Locate the cell with the specified text and output its (X, Y) center coordinate. 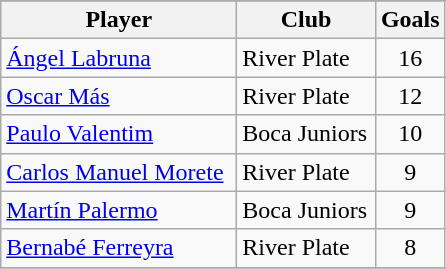
Martín Palermo (119, 210)
10 (410, 134)
16 (410, 58)
Goals (410, 20)
8 (410, 248)
Oscar Más (119, 96)
Bernabé Ferreyra (119, 248)
Club (306, 20)
12 (410, 96)
Carlos Manuel Morete (119, 172)
Ángel Labruna (119, 58)
Paulo Valentim (119, 134)
Player (119, 20)
